Return the [x, y] coordinate for the center point of the cell that contains the specified text.  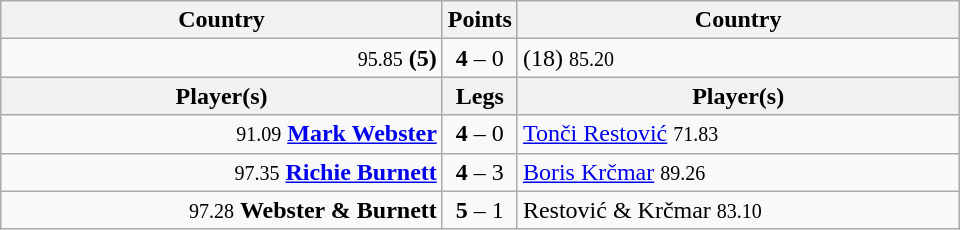
4 – 3 [480, 172]
Boris Krčmar 89.26 [738, 172]
97.35 Richie Burnett [222, 172]
Legs [480, 96]
91.09 Mark Webster [222, 134]
95.85 (5) [222, 58]
Points [480, 20]
(18) 85.20 [738, 58]
Restović & Krčmar 83.10 [738, 210]
5 – 1 [480, 210]
Tonči Restović 71.83 [738, 134]
97.28 Webster & Burnett [222, 210]
